Locate the cell with the specified text and output its (x, y) center coordinate. 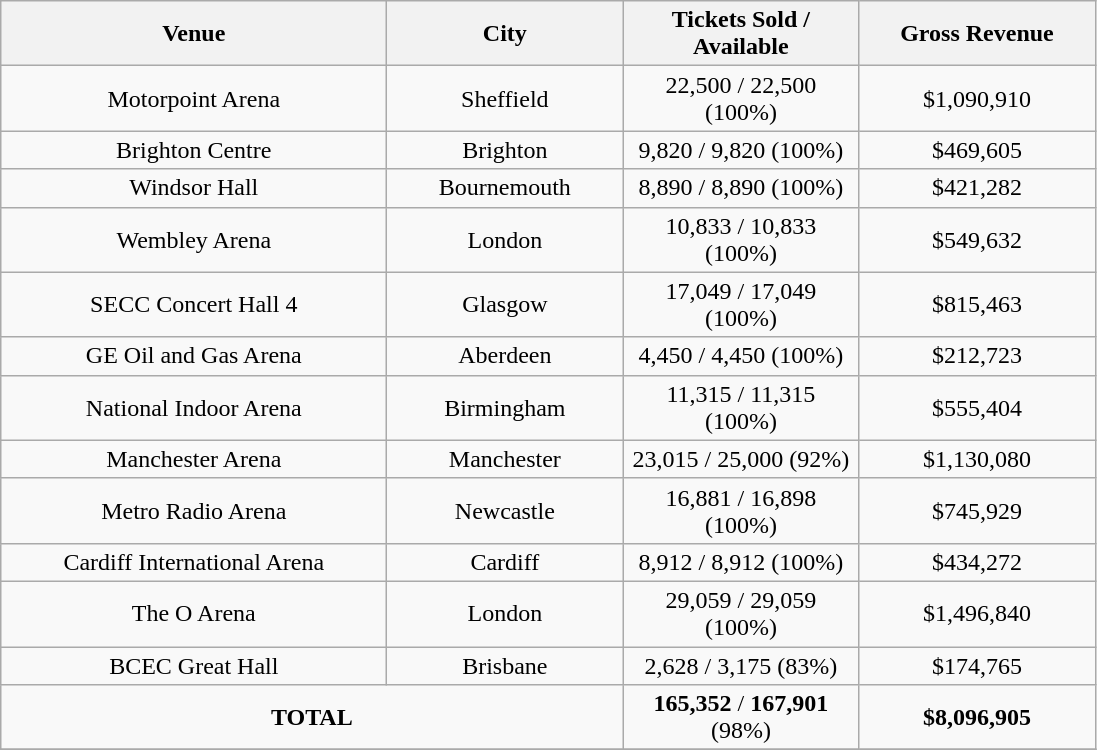
Aberdeen (505, 356)
Newcastle (505, 510)
Venue (194, 34)
Birmingham (505, 408)
Brighton (505, 150)
Motorpoint Arena (194, 98)
11,315 / 11,315 (100%) (741, 408)
$469,605 (977, 150)
Brisbane (505, 665)
Metro Radio Arena (194, 510)
23,015 / 25,000 (92%) (741, 459)
The O Arena (194, 614)
16,881 / 16,898 (100%) (741, 510)
8,890 / 8,890 (100%) (741, 188)
$1,090,910 (977, 98)
9,820 / 9,820 (100%) (741, 150)
Manchester (505, 459)
165,352 / 167,901 (98%) (741, 718)
National Indoor Arena (194, 408)
$8,096,905 (977, 718)
TOTAL (312, 718)
BCEC Great Hall (194, 665)
Gross Revenue (977, 34)
GE Oil and Gas Arena (194, 356)
$421,282 (977, 188)
Tickets Sold / Available (741, 34)
$555,404 (977, 408)
Wembley Arena (194, 240)
Windsor Hall (194, 188)
Cardiff (505, 562)
22,500 / 22,500 (100%) (741, 98)
17,049 / 17,049 (100%) (741, 304)
$745,929 (977, 510)
SECC Concert Hall 4 (194, 304)
Bournemouth (505, 188)
$1,130,080 (977, 459)
$549,632 (977, 240)
Cardiff International Arena (194, 562)
10,833 / 10,833 (100%) (741, 240)
2,628 / 3,175 (83%) (741, 665)
$212,723 (977, 356)
$1,496,840 (977, 614)
Glasgow (505, 304)
Sheffield (505, 98)
$434,272 (977, 562)
4,450 / 4,450 (100%) (741, 356)
8,912 / 8,912 (100%) (741, 562)
29,059 / 29,059 (100%) (741, 614)
$815,463 (977, 304)
$174,765 (977, 665)
City (505, 34)
Brighton Centre (194, 150)
Manchester Arena (194, 459)
